Return (x, y) of the center of cell containing provided text 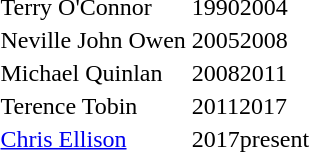
20112017 (250, 106)
20082011 (250, 73)
20052008 (250, 40)
